Locate the cell with the specified text and output its (x, y) center coordinate. 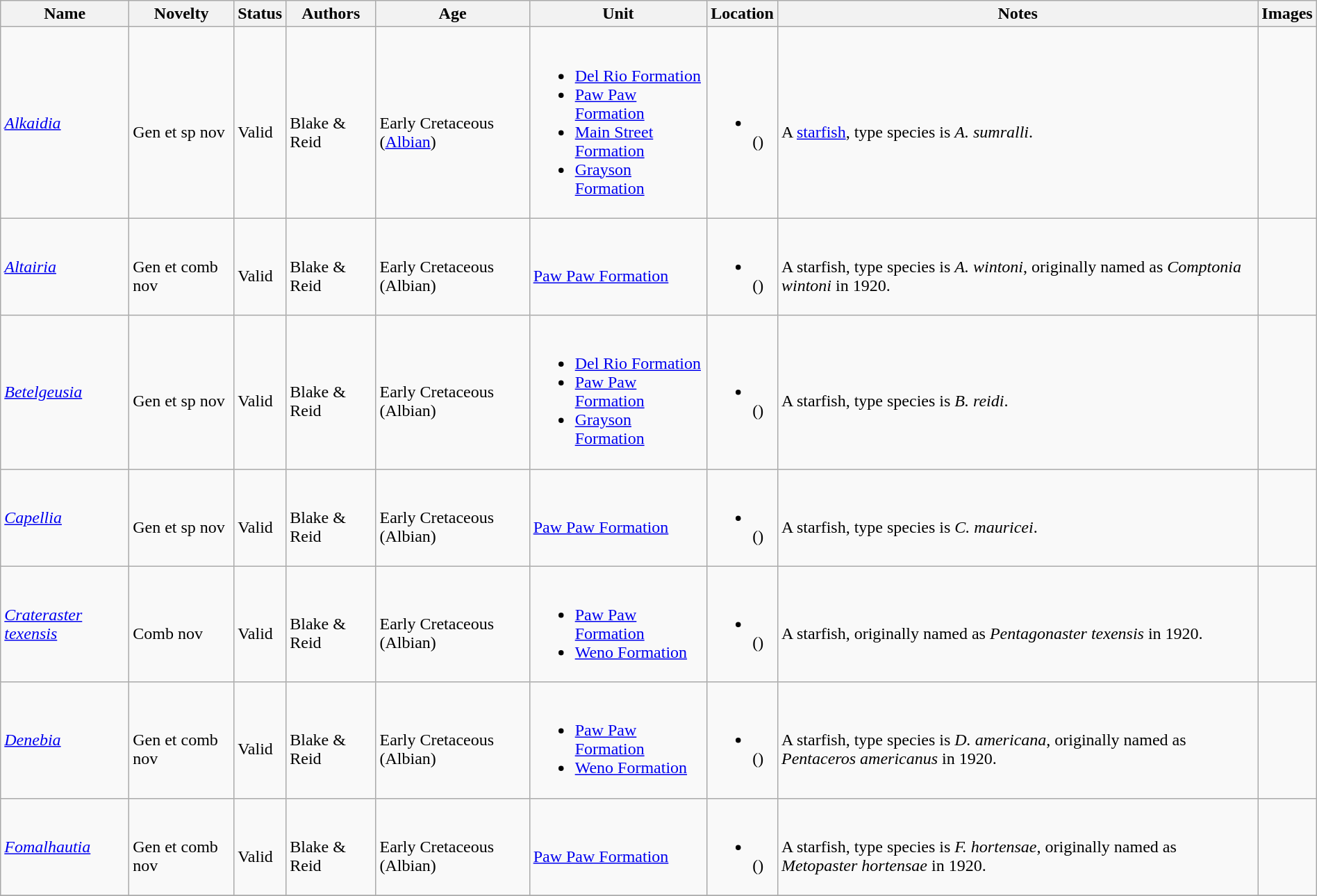
Altairia (65, 267)
Del Rio FormationPaw Paw FormationGrayson Formation (618, 392)
Location (743, 14)
Denebia (65, 740)
A starfish, originally named as Pentagonaster texensis in 1920. (1017, 624)
Notes (1017, 14)
Novelty (182, 14)
Status (260, 14)
Images (1287, 14)
Del Rio FormationPaw Paw FormationMain Street FormationGrayson Formation (618, 122)
A starfish, type species is C. mauricei. (1017, 517)
Unit (618, 14)
A starfish, type species is D. americana, originally named as Pentaceros americanus in 1920. (1017, 740)
A starfish, type species is A. sumralli. (1017, 122)
Fomalhautia (65, 847)
Capellia (65, 517)
A starfish, type species is B. reidi. (1017, 392)
Age (453, 14)
Authors (331, 14)
Comb nov (182, 624)
Betelgeusia (65, 392)
A starfish, type species is F. hortensae, originally named as Metopaster hortensae in 1920. (1017, 847)
A starfish, type species is A. wintoni, originally named as Comptonia wintoni in 1920. (1017, 267)
Crateraster texensis (65, 624)
Alkaidia (65, 122)
Name (65, 14)
